From the cell containing the given text, extract its center point as (x, y) coordinate. 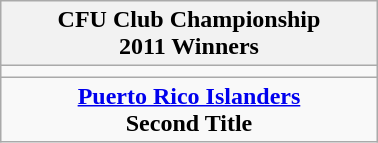
CFU Club Championship2011 Winners (189, 34)
Puerto Rico IslandersSecond Title (189, 110)
